Identify which cell holds the provided text, then report its (X, Y) central coordinate. 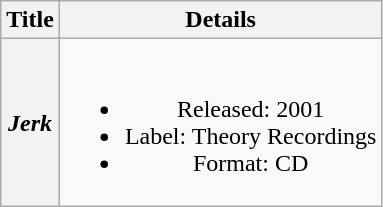
Title (30, 20)
Jerk (30, 122)
Released: 2001Label: Theory RecordingsFormat: CD (220, 122)
Details (220, 20)
